Pinpoint the cell where the given text exists, returning its [x, y] midpoint coordinate. 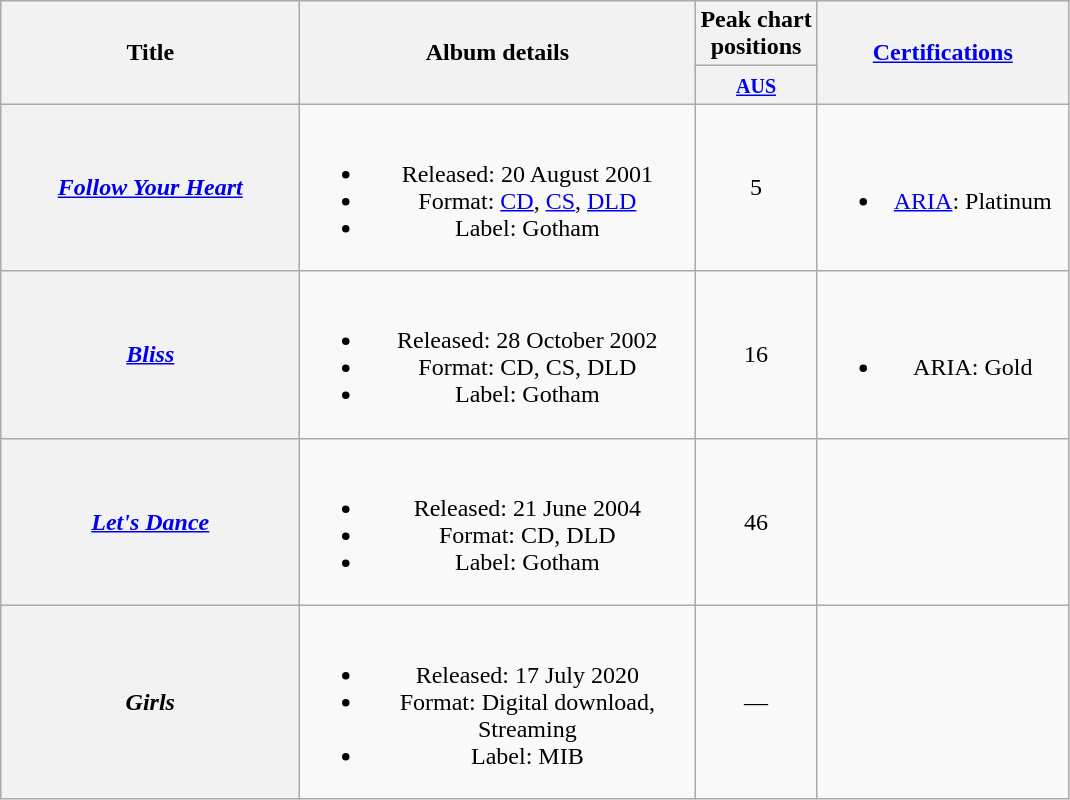
Album details [498, 52]
16 [756, 354]
Let's Dance [150, 522]
Follow Your Heart [150, 188]
Released: 21 June 2004Format: CD, DLDLabel: Gotham [498, 522]
ARIA: Gold [942, 354]
Girls [150, 702]
Released: 17 July 2020Format: Digital download, StreamingLabel: MIB [498, 702]
46 [756, 522]
Title [150, 52]
Released: 20 August 2001Format: CD, CS, DLDLabel: Gotham [498, 188]
ARIA: Platinum [942, 188]
— [756, 702]
AUS [756, 85]
Released: 28 October 2002Format: CD, CS, DLDLabel: Gotham [498, 354]
5 [756, 188]
Bliss [150, 354]
Peak chartpositions [756, 34]
Certifications [942, 52]
